Extract the (X, Y) coordinate from the center of the cell holding the provided text.  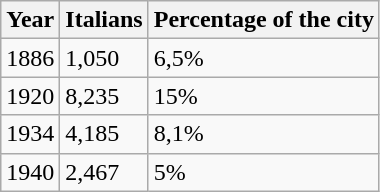
1934 (30, 134)
Italians (104, 20)
1886 (30, 58)
2,467 (104, 172)
1940 (30, 172)
15% (264, 96)
Year (30, 20)
6,5% (264, 58)
8,235 (104, 96)
1920 (30, 96)
8,1% (264, 134)
Percentage of the city (264, 20)
5% (264, 172)
4,185 (104, 134)
1,050 (104, 58)
